Extract the [X, Y] coordinate from the center of the cell holding the provided text.  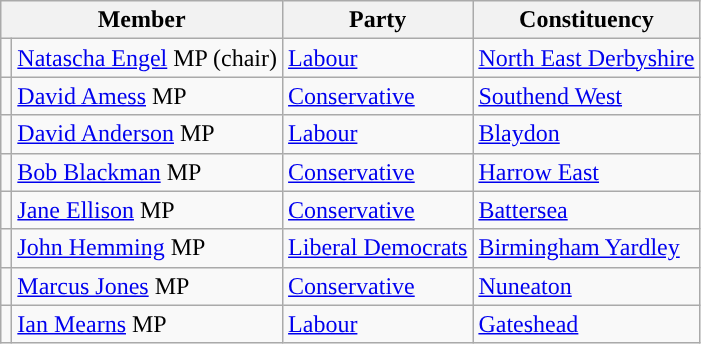
Southend West [586, 96]
Blaydon [586, 134]
Constituency [586, 20]
Natascha Engel MP (chair) [148, 58]
North East Derbyshire [586, 58]
Marcus Jones MP [148, 286]
Nuneaton [586, 286]
John Hemming MP [148, 248]
Ian Mearns MP [148, 324]
David Amess MP [148, 96]
Party [378, 20]
Harrow East [586, 172]
Bob Blackman MP [148, 172]
Battersea [586, 210]
Jane Ellison MP [148, 210]
David Anderson MP [148, 134]
Gateshead [586, 324]
Birmingham Yardley [586, 248]
Liberal Democrats [378, 248]
Member [142, 20]
